From the cell containing the given text, extract its center point as (x, y) coordinate. 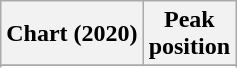
Chart (2020) (72, 34)
Peakposition (189, 34)
